Return [x, y] of the center of cell containing provided text 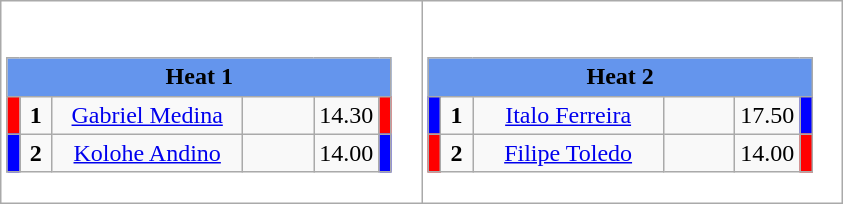
Heat 2 [620, 77]
Gabriel Medina [148, 115]
Italo Ferreira [568, 115]
Kolohe Andino [148, 153]
Heat 1 1 Gabriel Medina 14.30 2 Kolohe Andino 14.00 [212, 102]
Filipe Toledo [568, 153]
17.50 [768, 115]
14.30 [346, 115]
Heat 1 [199, 77]
Heat 2 1 Italo Ferreira 17.50 2 Filipe Toledo 14.00 [632, 102]
